Output the (x, y) coordinate of the center of the cell containing the given text.  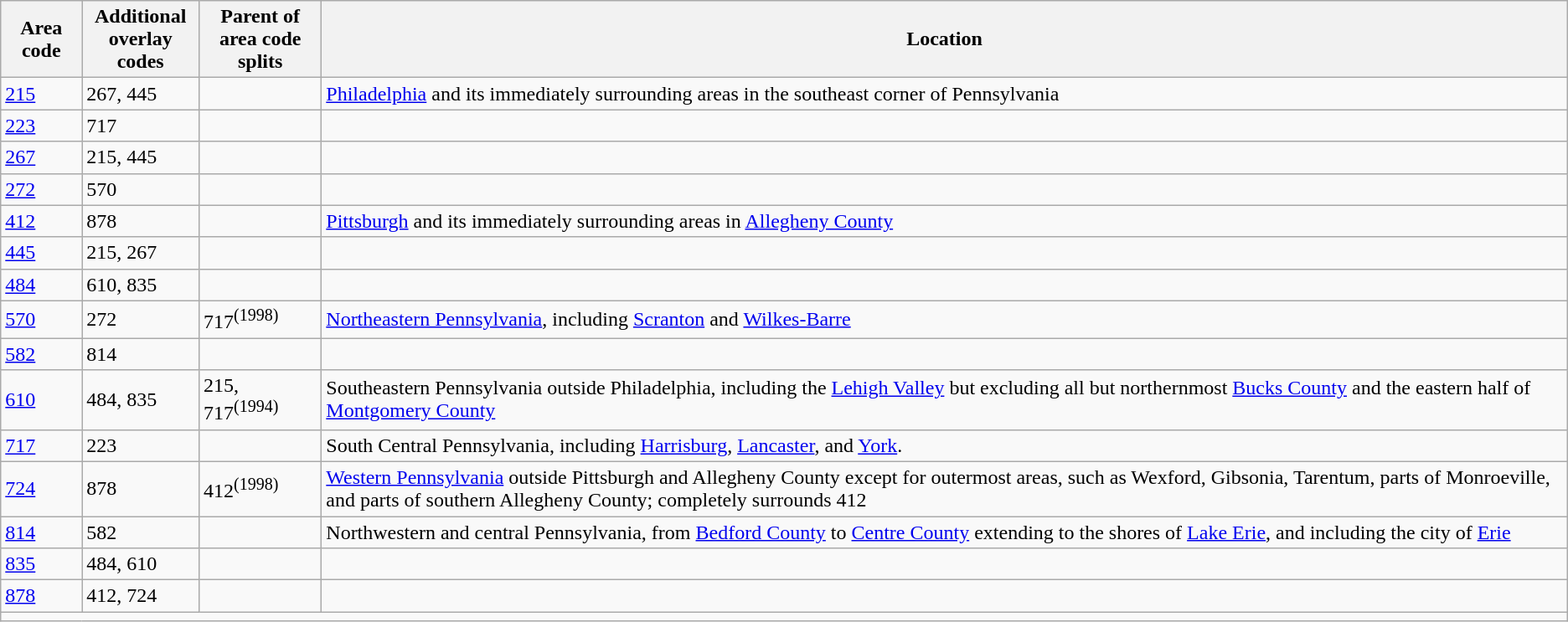
267, 445 (141, 94)
Northeastern Pennsylvania, including Scranton and Wilkes-Barre (945, 320)
412(1998) (260, 489)
412, 724 (141, 596)
Parent ofarea code splits (260, 39)
Philadelphia and its immediately surrounding areas in the southeast corner of Pennsylvania (945, 94)
Additionaloverlay codes (141, 39)
484, 610 (141, 564)
215 (42, 94)
484 (42, 285)
South Central Pennsylvania, including Harrisburg, Lancaster, and York. (945, 445)
Area code (42, 39)
717(1998) (260, 320)
215, 445 (141, 157)
610 (42, 400)
267 (42, 157)
724 (42, 489)
215, 267 (141, 253)
835 (42, 564)
412 (42, 221)
484, 835 (141, 400)
Location (945, 39)
445 (42, 253)
Northwestern and central Pennsylvania, from Bedford County to Centre County extending to the shores of Lake Erie, and including the city of Erie (945, 532)
215, 717(1994) (260, 400)
610, 835 (141, 285)
Pittsburgh and its immediately surrounding areas in Allegheny County (945, 221)
